Extract the (x, y) coordinate from the center of the cell holding the provided text.  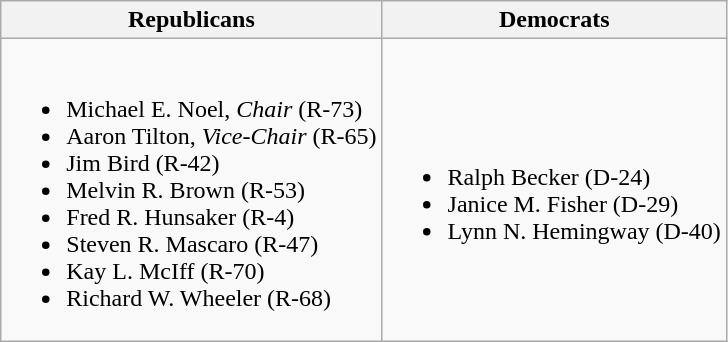
Republicans (192, 20)
Ralph Becker (D-24)Janice M. Fisher (D-29)Lynn N. Hemingway (D-40) (554, 190)
Democrats (554, 20)
